For the text-containing cell, return its midpoint in [x, y] coordinate format. 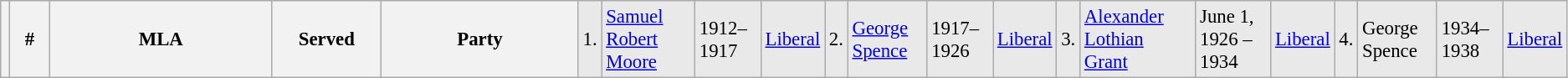
2. [837, 39]
1912–1917 [728, 39]
3. [1068, 39]
# [29, 39]
1. [590, 39]
June 1, 1926 – 1934 [1233, 39]
1934–1938 [1469, 39]
4. [1346, 39]
Samuel Robert Moore [648, 39]
1917–1926 [961, 39]
Served [326, 39]
Alexander Lothian Grant [1138, 39]
MLA [161, 39]
Party [480, 39]
